Search for the cell housing the specified text and yield its (X, Y) center coordinate. 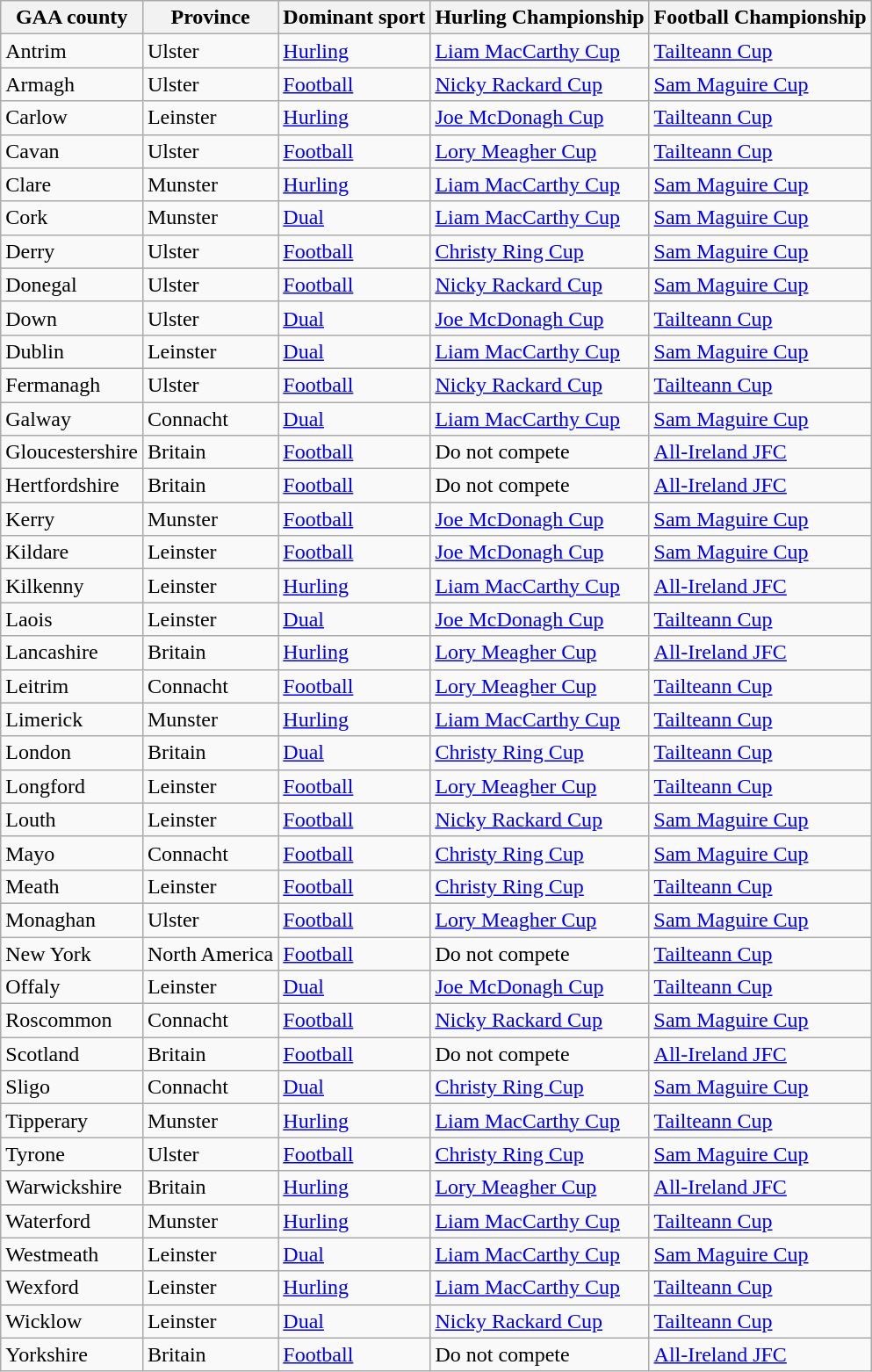
Clare (72, 184)
Carlow (72, 118)
Leitrim (72, 686)
Limerick (72, 719)
Down (72, 318)
Mayo (72, 853)
Scotland (72, 1054)
Donegal (72, 285)
Louth (72, 820)
Gloucestershire (72, 452)
Cavan (72, 151)
GAA county (72, 18)
Lancashire (72, 653)
Monaghan (72, 920)
Wexford (72, 1288)
Kerry (72, 519)
Offaly (72, 987)
Armagh (72, 84)
Yorkshire (72, 1354)
Longford (72, 786)
London (72, 753)
Dublin (72, 351)
Galway (72, 419)
Kildare (72, 552)
Dominant sport (355, 18)
Hertfordshire (72, 486)
Westmeath (72, 1254)
Hurling Championship (539, 18)
Tipperary (72, 1121)
Sligo (72, 1087)
Laois (72, 619)
Wicklow (72, 1321)
Antrim (72, 51)
Football Championship (760, 18)
North America (210, 953)
Fermanagh (72, 385)
Waterford (72, 1221)
Kilkenny (72, 586)
Province (210, 18)
Cork (72, 218)
Warwickshire (72, 1188)
Meath (72, 886)
Tyrone (72, 1154)
Derry (72, 251)
New York (72, 953)
Roscommon (72, 1021)
